Provide the [x, y] coordinate of the cell's center where the given text is located.  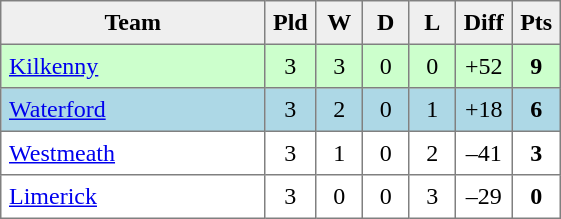
Team [133, 23]
Waterford [133, 110]
–41 [483, 153]
Diff [483, 23]
–29 [483, 197]
Limerick [133, 197]
Kilkenny [133, 66]
+52 [483, 66]
Pts [536, 23]
L [432, 23]
6 [536, 110]
D [385, 23]
Westmeath [133, 153]
+18 [483, 110]
9 [536, 66]
Pld [290, 23]
W [339, 23]
